Provide the [X, Y] coordinate of the cell's center where the given text is located.  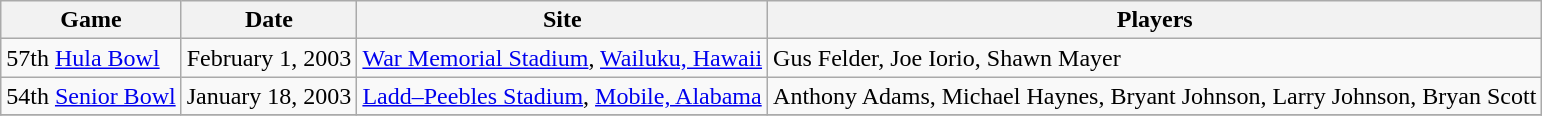
54th Senior Bowl [91, 96]
57th Hula Bowl [91, 58]
February 1, 2003 [269, 58]
January 18, 2003 [269, 96]
Anthony Adams, Michael Haynes, Bryant Johnson, Larry Johnson, Bryan Scott [1155, 96]
Gus Felder, Joe Iorio, Shawn Mayer [1155, 58]
Players [1155, 20]
Site [562, 20]
Ladd–Peebles Stadium, Mobile, Alabama [562, 96]
Date [269, 20]
Game [91, 20]
War Memorial Stadium, Wailuku, Hawaii [562, 58]
